Determine the [x, y] coordinate at the center of the cell enclosing the given text.  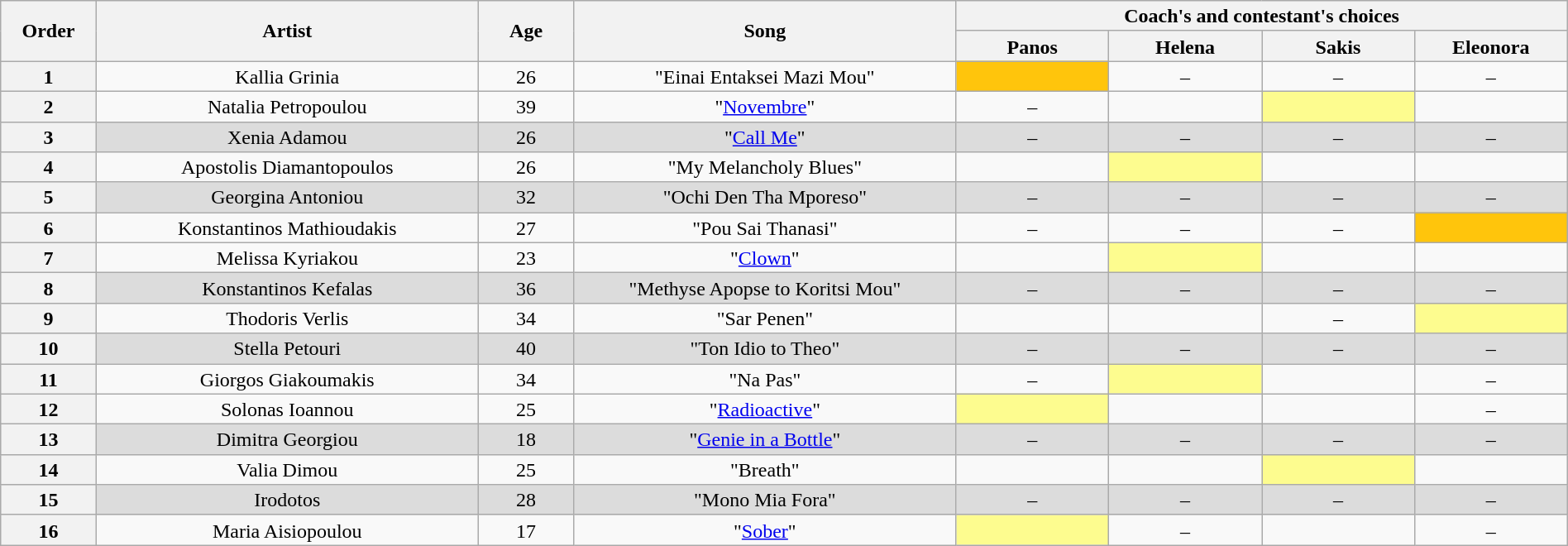
27 [526, 228]
Coach's and contestant's choices [1262, 17]
Konstantinos Mathioudakis [287, 228]
Valia Dimou [287, 470]
Stella Petouri [287, 349]
13 [49, 440]
Order [49, 31]
39 [526, 106]
Georgina Antoniou [287, 197]
40 [526, 349]
4 [49, 167]
15 [49, 500]
"Methyse Apopse to Koritsi Mou" [765, 288]
"Radioactive" [765, 409]
Dimitra Georgiou [287, 440]
Kallia Grinia [287, 76]
"Breath" [765, 470]
Panos [1032, 46]
Natalia Petropoulou [287, 106]
Giorgos Giakoumakis [287, 379]
9 [49, 318]
Maria Aisiopoulou [287, 529]
"Sober" [765, 529]
"Sar Penen" [765, 318]
8 [49, 288]
"Pou Sai Thanasi" [765, 228]
18 [526, 440]
Irodotos [287, 500]
Artist [287, 31]
5 [49, 197]
Xenia Adamou [287, 137]
Solonas Ioannou [287, 409]
"Clown" [765, 258]
12 [49, 409]
"Ochi Den Tha Mporeso" [765, 197]
17 [526, 529]
10 [49, 349]
Thodoris Verlis [287, 318]
Eleonora [1490, 46]
"Novembre" [765, 106]
1 [49, 76]
36 [526, 288]
14 [49, 470]
Melissa Kyriakou [287, 258]
"Call Me" [765, 137]
3 [49, 137]
Apostolis Diamantopoulos [287, 167]
Age [526, 31]
23 [526, 258]
"Genie in a Bottle" [765, 440]
Helena [1186, 46]
"Mono Mia Fora" [765, 500]
32 [526, 197]
Sakis [1338, 46]
6 [49, 228]
7 [49, 258]
Konstantinos Kefalas [287, 288]
"Na Pas" [765, 379]
"Einai Entaksei Mazi Mou" [765, 76]
"Ton Idio to Theo" [765, 349]
"My Melancholy Blues" [765, 167]
11 [49, 379]
28 [526, 500]
2 [49, 106]
Song [765, 31]
16 [49, 529]
